Provide the [X, Y] coordinate of the cell's center where the given text is located.  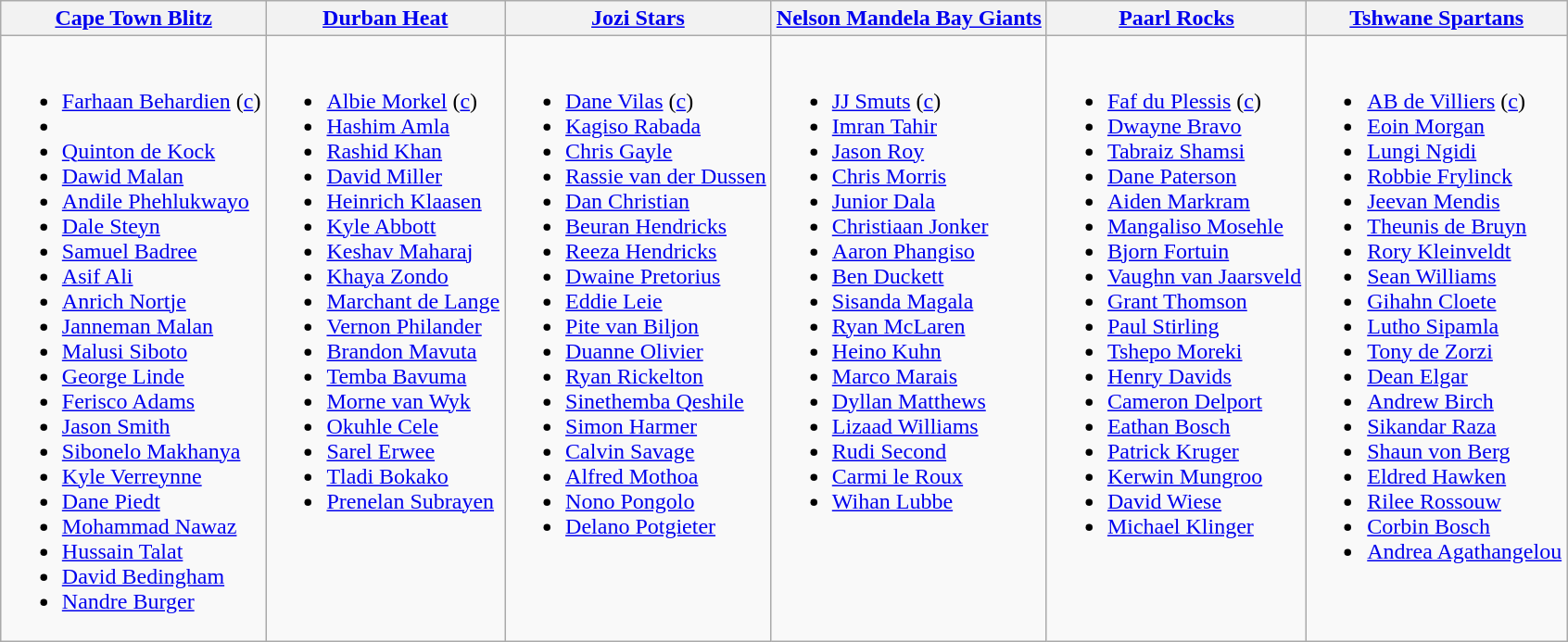
Tshwane Spartans [1436, 19]
Cape Town Blitz [133, 19]
Paarl Rocks [1176, 19]
Jozi Stars [639, 19]
Durban Heat [386, 19]
Nelson Mandela Bay Giants [908, 19]
